For the text-containing cell, return its midpoint in (X, Y) coordinate format. 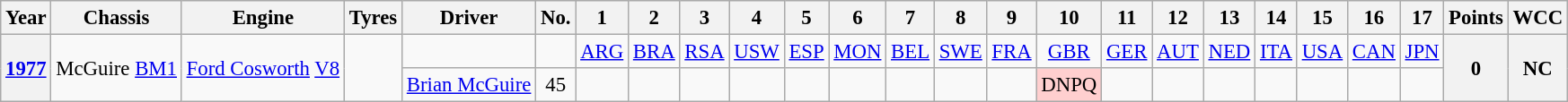
NC (1537, 68)
4 (756, 18)
USA (1322, 52)
Chassis (117, 18)
DNPQ (1069, 85)
No. (556, 18)
Engine (262, 18)
15 (1322, 18)
1 (602, 18)
3 (704, 18)
12 (1178, 18)
BRA (654, 52)
45 (556, 85)
CAN (1374, 52)
USW (756, 52)
McGuire BM1 (117, 68)
SWE (961, 52)
14 (1277, 18)
5 (806, 18)
JPN (1423, 52)
2 (654, 18)
6 (858, 18)
17 (1423, 18)
11 (1127, 18)
GBR (1069, 52)
8 (961, 18)
GER (1127, 52)
10 (1069, 18)
9 (1011, 18)
13 (1229, 18)
ARG (602, 52)
16 (1374, 18)
MON (858, 52)
FRA (1011, 52)
Points (1476, 18)
RSA (704, 52)
Brian McGuire (469, 85)
Driver (469, 18)
BEL (911, 52)
AUT (1178, 52)
ESP (806, 52)
Year (26, 18)
7 (911, 18)
Tyres (373, 18)
Ford Cosworth V8 (262, 68)
1977 (26, 68)
ITA (1277, 52)
WCC (1537, 18)
NED (1229, 52)
0 (1476, 68)
